Search for the cell housing the specified text and yield its [x, y] center coordinate. 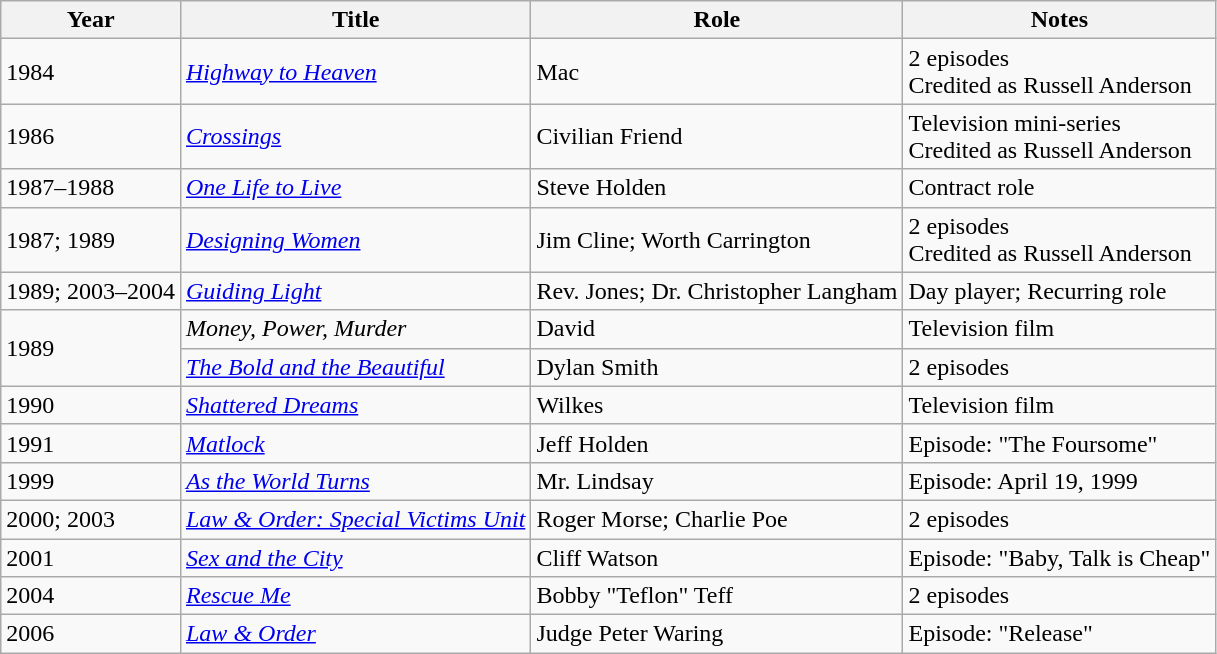
1984 [91, 72]
David [717, 329]
2001 [91, 557]
Episode: "Baby, Talk is Cheap" [1060, 557]
Matlock [355, 443]
Bobby "Teflon" Teff [717, 596]
Dylan Smith [717, 367]
As the World Turns [355, 481]
1989; 2003–2004 [91, 291]
Law & Order [355, 634]
Rev. Jones; Dr. Christopher Langham [717, 291]
Contract role [1060, 188]
Jim Cline; Worth Carrington [717, 240]
Roger Morse; Charlie Poe [717, 519]
Crossings [355, 136]
1991 [91, 443]
1990 [91, 405]
Television mini-seriesCredited as Russell Anderson [1060, 136]
Designing Women [355, 240]
1989 [91, 348]
2000; 2003 [91, 519]
Episode: "The Foursome" [1060, 443]
Jeff Holden [717, 443]
Title [355, 20]
Episode: "Release" [1060, 634]
Mr. Lindsay [717, 481]
Wilkes [717, 405]
Year [91, 20]
Sex and the City [355, 557]
Law & Order: Special Victims Unit [355, 519]
1999 [91, 481]
The Bold and the Beautiful [355, 367]
1987; 1989 [91, 240]
Episode: April 19, 1999 [1060, 481]
Day player; Recurring role [1060, 291]
Cliff Watson [717, 557]
1986 [91, 136]
Civilian Friend [717, 136]
Highway to Heaven [355, 72]
Mac [717, 72]
Role [717, 20]
Guiding Light [355, 291]
1987–1988 [91, 188]
Steve Holden [717, 188]
Rescue Me [355, 596]
Money, Power, Murder [355, 329]
Judge Peter Waring [717, 634]
Notes [1060, 20]
2006 [91, 634]
2004 [91, 596]
Shattered Dreams [355, 405]
One Life to Live [355, 188]
